Capture the cell that displays the provided text and extract its (X, Y) central coordinate. 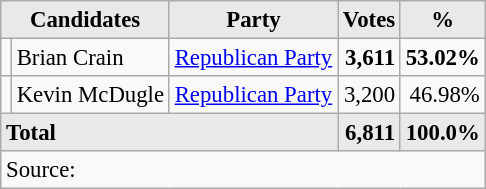
Kevin McDugle (90, 95)
Brian Crain (90, 58)
% (442, 20)
46.98% (442, 95)
53.02% (442, 58)
Source: (243, 170)
6,811 (370, 133)
Votes (370, 20)
3,611 (370, 58)
Candidates (86, 20)
Party (253, 20)
100.0% (442, 133)
Total (170, 133)
3,200 (370, 95)
